Return [X, Y] of the center of cell containing provided text 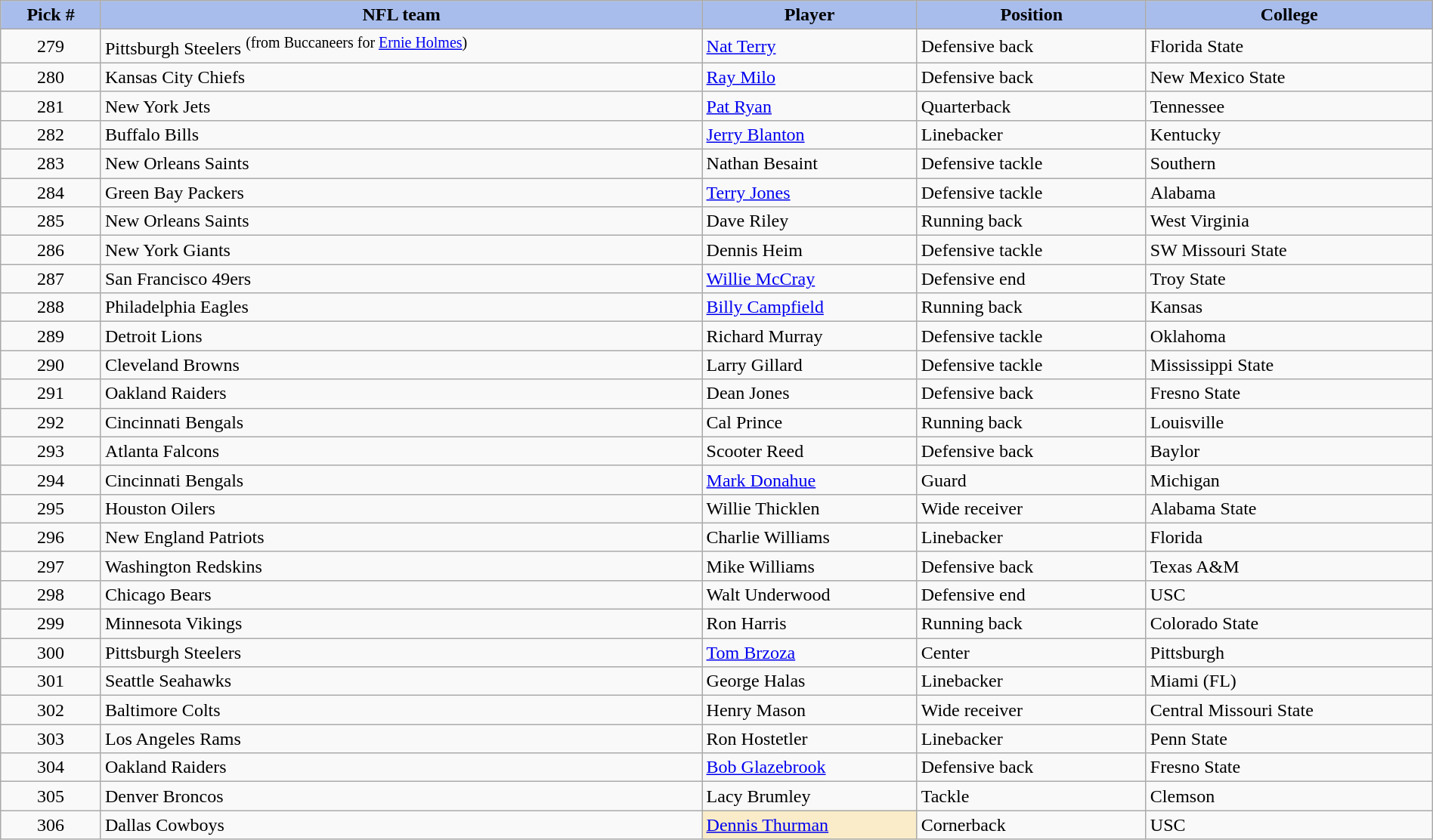
295 [51, 508]
285 [51, 221]
Player [809, 15]
Tom Brzoza [809, 653]
291 [51, 394]
Michigan [1289, 480]
Bob Glazebrook [809, 767]
Dallas Cowboys [401, 825]
Kansas [1289, 307]
283 [51, 164]
304 [51, 767]
Florida [1289, 537]
Denver Broncos [401, 796]
Kentucky [1289, 134]
New England Patriots [401, 537]
New Mexico State [1289, 77]
306 [51, 825]
300 [51, 653]
Baylor [1289, 451]
299 [51, 624]
Mississippi State [1289, 365]
Dean Jones [809, 394]
301 [51, 681]
298 [51, 594]
289 [51, 336]
Dennis Thurman [809, 825]
Richard Murray [809, 336]
Center [1031, 653]
Nat Terry [809, 47]
Willie Thicklen [809, 508]
280 [51, 77]
Henry Mason [809, 710]
Pittsburgh [1289, 653]
305 [51, 796]
Detroit Lions [401, 336]
Jerry Blanton [809, 134]
Charlie Williams [809, 537]
Cleveland Browns [401, 365]
Mike Williams [809, 566]
Central Missouri State [1289, 710]
College [1289, 15]
294 [51, 480]
Miami (FL) [1289, 681]
279 [51, 47]
287 [51, 279]
Kansas City Chiefs [401, 77]
Louisville [1289, 422]
Pittsburgh Steelers [401, 653]
Alabama [1289, 193]
303 [51, 739]
Ray Milo [809, 77]
Nathan Besaint [809, 164]
Minnesota Vikings [401, 624]
Tennessee [1289, 106]
Mark Donahue [809, 480]
Guard [1031, 480]
Buffalo Bills [401, 134]
Ron Harris [809, 624]
Chicago Bears [401, 594]
Philadelphia Eagles [401, 307]
Lacy Brumley [809, 796]
Southern [1289, 164]
Ron Hostetler [809, 739]
286 [51, 250]
288 [51, 307]
Troy State [1289, 279]
Oklahoma [1289, 336]
George Halas [809, 681]
290 [51, 365]
Larry Gillard [809, 365]
297 [51, 566]
Dennis Heim [809, 250]
Quarterback [1031, 106]
Green Bay Packers [401, 193]
282 [51, 134]
Pat Ryan [809, 106]
Houston Oilers [401, 508]
Terry Jones [809, 193]
Walt Underwood [809, 594]
Willie McCray [809, 279]
Scooter Reed [809, 451]
Clemson [1289, 796]
Washington Redskins [401, 566]
Cal Prince [809, 422]
302 [51, 710]
Pick # [51, 15]
New York Jets [401, 106]
Cornerback [1031, 825]
Pittsburgh Steelers (from Buccaneers for Ernie Holmes) [401, 47]
Los Angeles Rams [401, 739]
Billy Campfield [809, 307]
SW Missouri State [1289, 250]
281 [51, 106]
Tackle [1031, 796]
296 [51, 537]
Colorado State [1289, 624]
Dave Riley [809, 221]
Baltimore Colts [401, 710]
293 [51, 451]
San Francisco 49ers [401, 279]
Alabama State [1289, 508]
Position [1031, 15]
Seattle Seahawks [401, 681]
West Virginia [1289, 221]
Atlanta Falcons [401, 451]
NFL team [401, 15]
Penn State [1289, 739]
284 [51, 193]
New York Giants [401, 250]
Texas A&M [1289, 566]
Florida State [1289, 47]
292 [51, 422]
